Locate the cell with the specified text and output its (x, y) center coordinate. 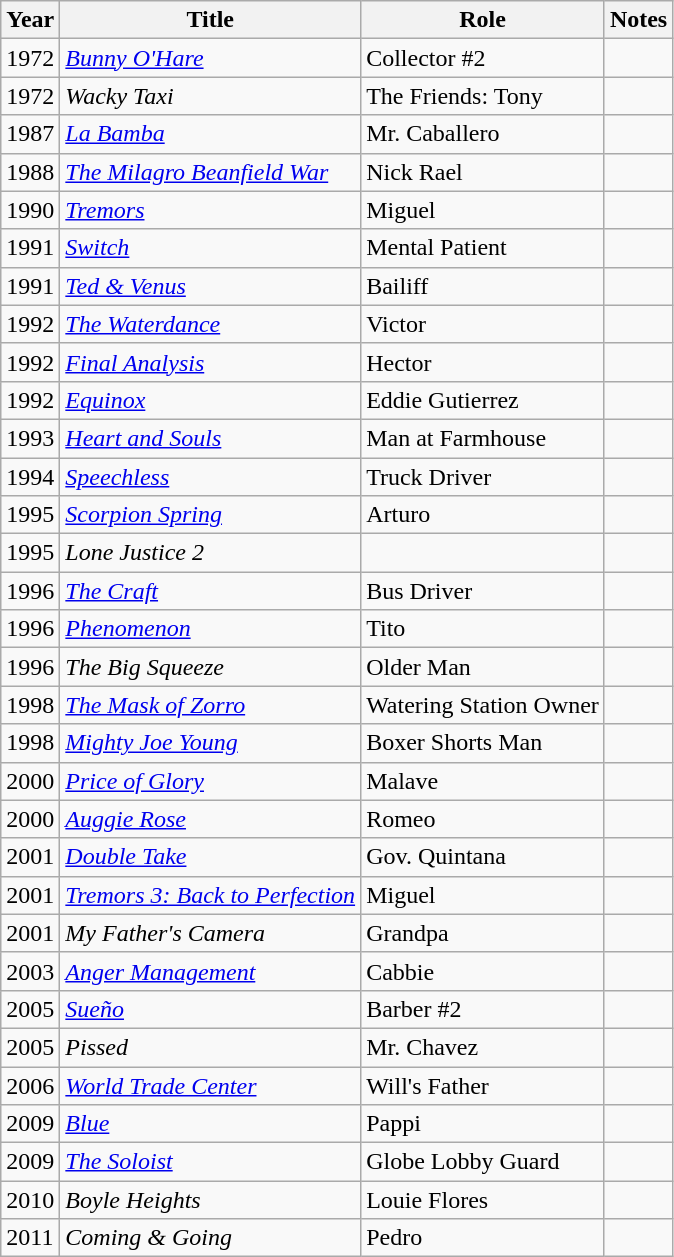
Hector (483, 362)
1994 (30, 477)
2011 (30, 1238)
Boyle Heights (210, 1200)
Grandpa (483, 933)
Mental Patient (483, 248)
Pappi (483, 1124)
Older Man (483, 667)
Arturo (483, 515)
Speechless (210, 477)
Bunny O'Hare (210, 58)
My Father's Camera (210, 933)
Mr. Chavez (483, 1047)
Truck Driver (483, 477)
2003 (30, 971)
Globe Lobby Guard (483, 1162)
2006 (30, 1085)
Collector #2 (483, 58)
Man at Farmhouse (483, 438)
Heart and Souls (210, 438)
Mr. Caballero (483, 134)
World Trade Center (210, 1085)
The Craft (210, 591)
Eddie Gutierrez (483, 400)
Pissed (210, 1047)
Role (483, 20)
Louie Flores (483, 1200)
Double Take (210, 857)
Phenomenon (210, 629)
Final Analysis (210, 362)
Gov. Quintana (483, 857)
Ted & Venus (210, 286)
Sueño (210, 1009)
Nick Rael (483, 172)
Tremors (210, 210)
The Waterdance (210, 324)
Switch (210, 248)
Price of Glory (210, 781)
2010 (30, 1200)
Equinox (210, 400)
Scorpion Spring (210, 515)
Auggie Rose (210, 819)
Tremors 3: Back to Perfection (210, 895)
Boxer Shorts Man (483, 743)
Pedro (483, 1238)
The Big Squeeze (210, 667)
La Bamba (210, 134)
Will's Father (483, 1085)
Title (210, 20)
1987 (30, 134)
Watering Station Owner (483, 705)
Coming & Going (210, 1238)
Cabbie (483, 971)
1990 (30, 210)
Lone Justice 2 (210, 553)
Mighty Joe Young (210, 743)
Blue (210, 1124)
The Soloist (210, 1162)
1993 (30, 438)
Anger Management (210, 971)
Barber #2 (483, 1009)
1988 (30, 172)
Notes (638, 20)
Victor (483, 324)
Romeo (483, 819)
Bus Driver (483, 591)
The Friends: Tony (483, 96)
The Milagro Beanfield War (210, 172)
Year (30, 20)
Wacky Taxi (210, 96)
Tito (483, 629)
Malave (483, 781)
Bailiff (483, 286)
The Mask of Zorro (210, 705)
